Determine the [x, y] coordinate at the center of the cell enclosing the given text.  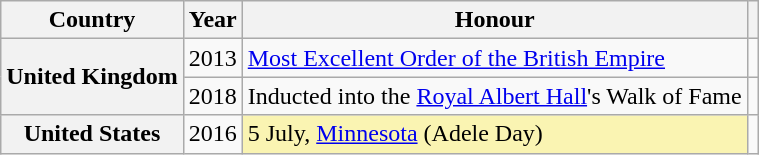
Most Excellent Order of the British Empire [494, 58]
United Kingdom [92, 77]
2016 [212, 134]
Country [92, 20]
2013 [212, 58]
Honour [494, 20]
Year [212, 20]
5 July, Minnesota (Adele Day) [494, 134]
2018 [212, 96]
United States [92, 134]
Inducted into the Royal Albert Hall's Walk of Fame [494, 96]
